Scan for the cell matching the given text and deliver its [x, y] coordinate at center. 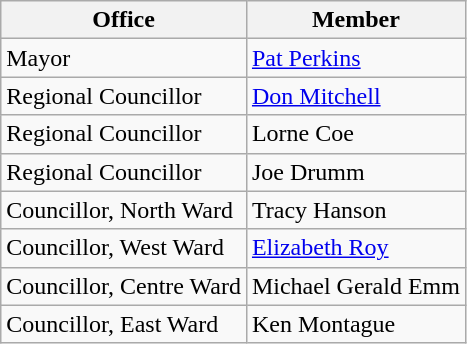
Mayor [124, 58]
Ken Montague [356, 324]
Office [124, 20]
Councillor, West Ward [124, 248]
Michael Gerald Emm [356, 286]
Pat Perkins [356, 58]
Elizabeth Roy [356, 248]
Tracy Hanson [356, 210]
Councillor, North Ward [124, 210]
Lorne Coe [356, 134]
Joe Drumm [356, 172]
Councillor, Centre Ward [124, 286]
Councillor, East Ward [124, 324]
Member [356, 20]
Don Mitchell [356, 96]
